For the text-containing cell, return its midpoint in (x, y) coordinate format. 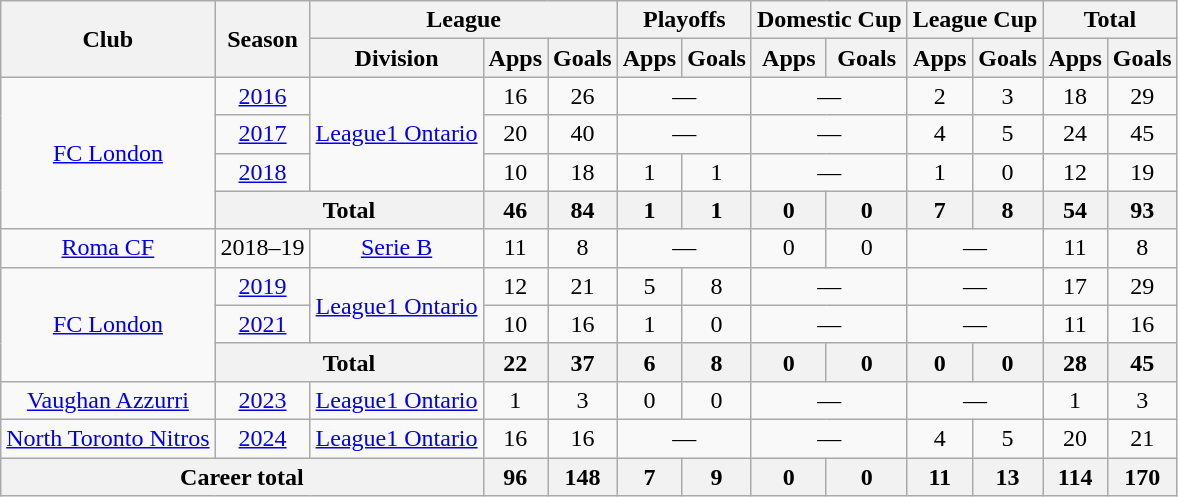
Playoffs (684, 20)
League Cup (975, 20)
2019 (262, 286)
28 (1075, 362)
46 (515, 210)
League (464, 20)
2018 (262, 172)
170 (1142, 477)
Season (262, 39)
26 (583, 96)
Roma CF (108, 248)
2017 (262, 134)
84 (583, 210)
Division (396, 58)
17 (1075, 286)
2024 (262, 438)
2 (940, 96)
2021 (262, 324)
2018–19 (262, 248)
22 (515, 362)
93 (1142, 210)
Domestic Cup (829, 20)
19 (1142, 172)
North Toronto Nitros (108, 438)
Vaughan Azzurri (108, 400)
54 (1075, 210)
13 (1008, 477)
9 (717, 477)
24 (1075, 134)
2016 (262, 96)
114 (1075, 477)
148 (583, 477)
6 (649, 362)
Club (108, 39)
40 (583, 134)
Career total (242, 477)
96 (515, 477)
Serie B (396, 248)
37 (583, 362)
2023 (262, 400)
